Return the (X, Y) coordinate for the center point of the cell that contains the specified text.  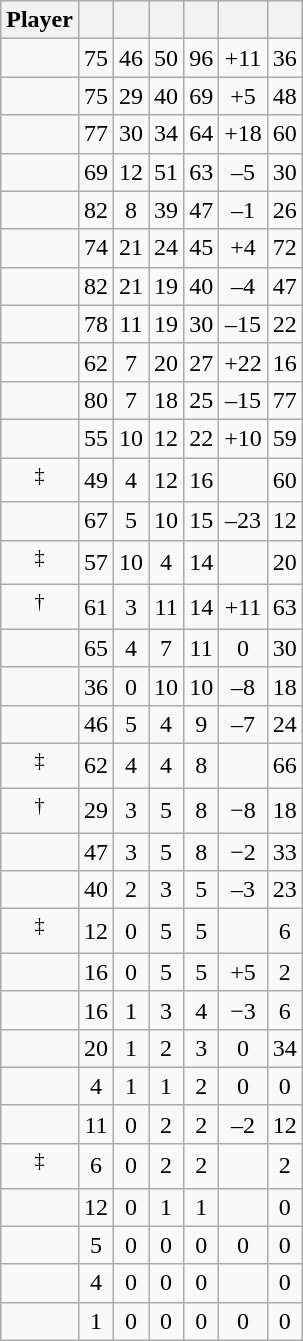
+4 (244, 248)
27 (202, 362)
61 (96, 608)
80 (96, 400)
33 (284, 852)
9 (202, 724)
Player (40, 20)
39 (166, 210)
65 (96, 648)
–8 (244, 686)
67 (96, 521)
45 (202, 248)
–2 (244, 1124)
51 (166, 172)
–3 (244, 890)
57 (96, 562)
49 (96, 480)
−3 (244, 1010)
−8 (244, 810)
96 (202, 58)
55 (96, 438)
+10 (244, 438)
–5 (244, 172)
23 (284, 890)
72 (284, 248)
+22 (244, 362)
25 (202, 400)
74 (96, 248)
–7 (244, 724)
15 (202, 521)
–4 (244, 286)
−2 (244, 852)
64 (202, 134)
–1 (244, 210)
26 (284, 210)
48 (284, 96)
+18 (244, 134)
78 (96, 324)
–23 (244, 521)
50 (166, 58)
66 (284, 766)
59 (284, 438)
